For the text-containing cell, return its midpoint in [x, y] coordinate format. 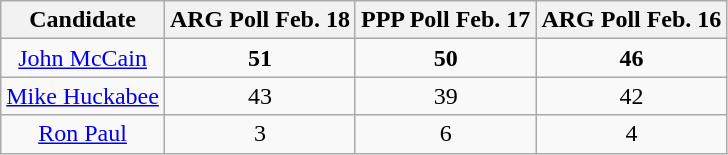
3 [260, 134]
43 [260, 96]
50 [445, 58]
John McCain [83, 58]
51 [260, 58]
42 [632, 96]
ARG Poll Feb. 16 [632, 20]
ARG Poll Feb. 18 [260, 20]
Candidate [83, 20]
Ron Paul [83, 134]
4 [632, 134]
Mike Huckabee [83, 96]
39 [445, 96]
PPP Poll Feb. 17 [445, 20]
46 [632, 58]
6 [445, 134]
